Output the [X, Y] coordinate of the center of the cell containing the given text.  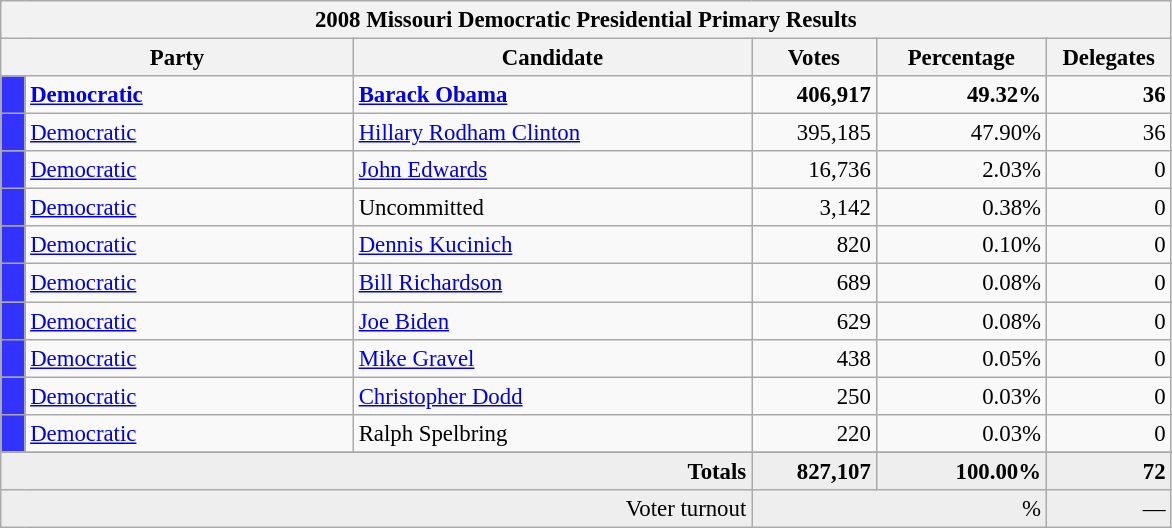
820 [814, 245]
Joe Biden [552, 321]
100.00% [961, 471]
0.38% [961, 208]
Bill Richardson [552, 283]
Dennis Kucinich [552, 245]
Totals [376, 471]
Percentage [961, 58]
Ralph Spelbring [552, 433]
395,185 [814, 133]
16,736 [814, 170]
250 [814, 396]
629 [814, 321]
Hillary Rodham Clinton [552, 133]
47.90% [961, 133]
0.05% [961, 358]
72 [1108, 471]
3,142 [814, 208]
827,107 [814, 471]
49.32% [961, 95]
Christopher Dodd [552, 396]
438 [814, 358]
Uncommitted [552, 208]
220 [814, 433]
— [1108, 509]
406,917 [814, 95]
Mike Gravel [552, 358]
Delegates [1108, 58]
0.10% [961, 245]
% [900, 509]
John Edwards [552, 170]
Votes [814, 58]
Party [178, 58]
Voter turnout [376, 509]
Candidate [552, 58]
Barack Obama [552, 95]
689 [814, 283]
2008 Missouri Democratic Presidential Primary Results [586, 20]
2.03% [961, 170]
